Capture the cell that displays the provided text and extract its [x, y] central coordinate. 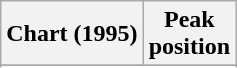
Peakposition [189, 34]
Chart (1995) [72, 34]
